Identify which cell holds the provided text, then report its [x, y] central coordinate. 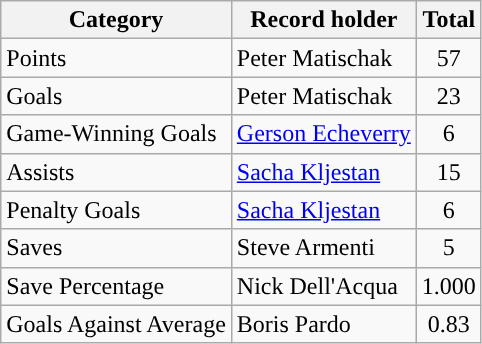
Game-Winning Goals [116, 134]
Total [448, 20]
Goals Against Average [116, 324]
0.83 [448, 324]
15 [448, 172]
1.000 [448, 286]
23 [448, 96]
Goals [116, 96]
Save Percentage [116, 286]
Steve Armenti [324, 248]
Penalty Goals [116, 210]
Gerson Echeverry [324, 134]
Record holder [324, 20]
5 [448, 248]
Saves [116, 248]
Points [116, 58]
Category [116, 20]
Nick Dell'Acqua [324, 286]
57 [448, 58]
Boris Pardo [324, 324]
Assists [116, 172]
